Find where the given text appears and provide that cell's center as [x, y] coordinate. 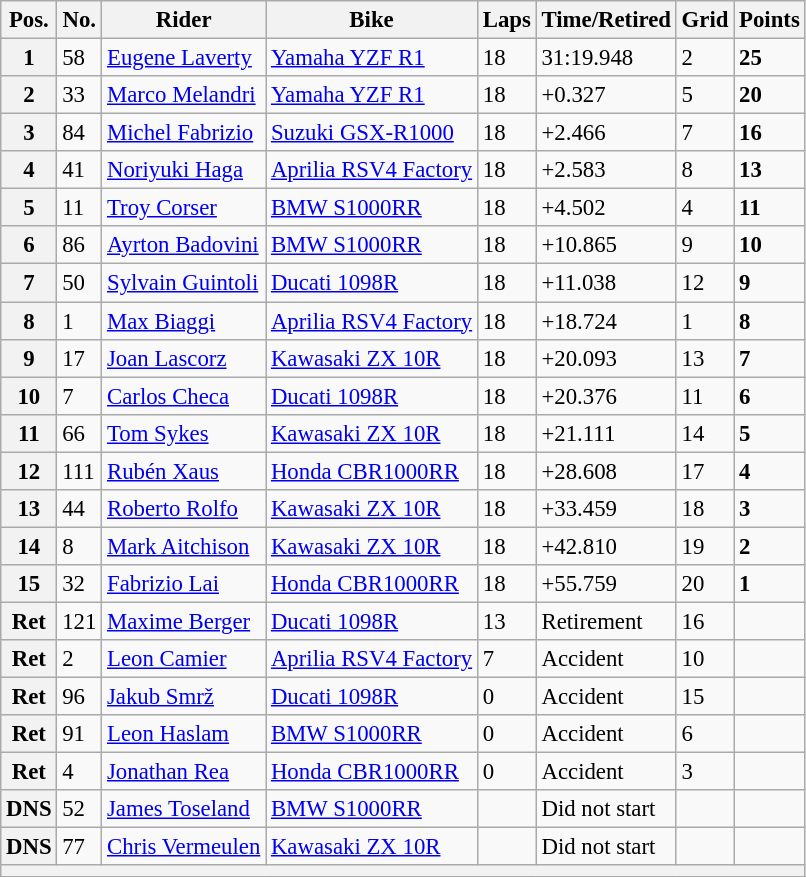
32 [80, 584]
+0.327 [606, 95]
Ayrton Badovini [184, 245]
Leon Camier [184, 659]
52 [80, 809]
Retirement [606, 621]
121 [80, 621]
Fabrizio Lai [184, 584]
Marco Melandri [184, 95]
Points [770, 20]
Michel Fabrizio [184, 133]
Time/Retired [606, 20]
+21.111 [606, 433]
31:19.948 [606, 58]
+2.466 [606, 133]
Rider [184, 20]
96 [80, 697]
James Toseland [184, 809]
Maxime Berger [184, 621]
Noriyuki Haga [184, 170]
Suzuki GSX-R1000 [372, 133]
Max Biaggi [184, 321]
50 [80, 283]
Tom Sykes [184, 433]
+2.583 [606, 170]
Troy Corser [184, 208]
91 [80, 734]
+20.093 [606, 358]
+18.724 [606, 321]
33 [80, 95]
Jonathan Rea [184, 772]
Roberto Rolfo [184, 509]
+42.810 [606, 546]
19 [704, 546]
25 [770, 58]
Joan Lascorz [184, 358]
No. [80, 20]
Pos. [29, 20]
Mark Aitchison [184, 546]
Sylvain Guintoli [184, 283]
+10.865 [606, 245]
+4.502 [606, 208]
111 [80, 471]
Bike [372, 20]
66 [80, 433]
Carlos Checa [184, 396]
Laps [506, 20]
+28.608 [606, 471]
58 [80, 58]
Rubén Xaus [184, 471]
77 [80, 847]
+20.376 [606, 396]
44 [80, 509]
+11.038 [606, 283]
41 [80, 170]
Leon Haslam [184, 734]
Eugene Laverty [184, 58]
84 [80, 133]
+55.759 [606, 584]
86 [80, 245]
Jakub Smrž [184, 697]
+33.459 [606, 509]
Grid [704, 20]
Chris Vermeulen [184, 847]
